Locate the cell with the specified text and output its (X, Y) center coordinate. 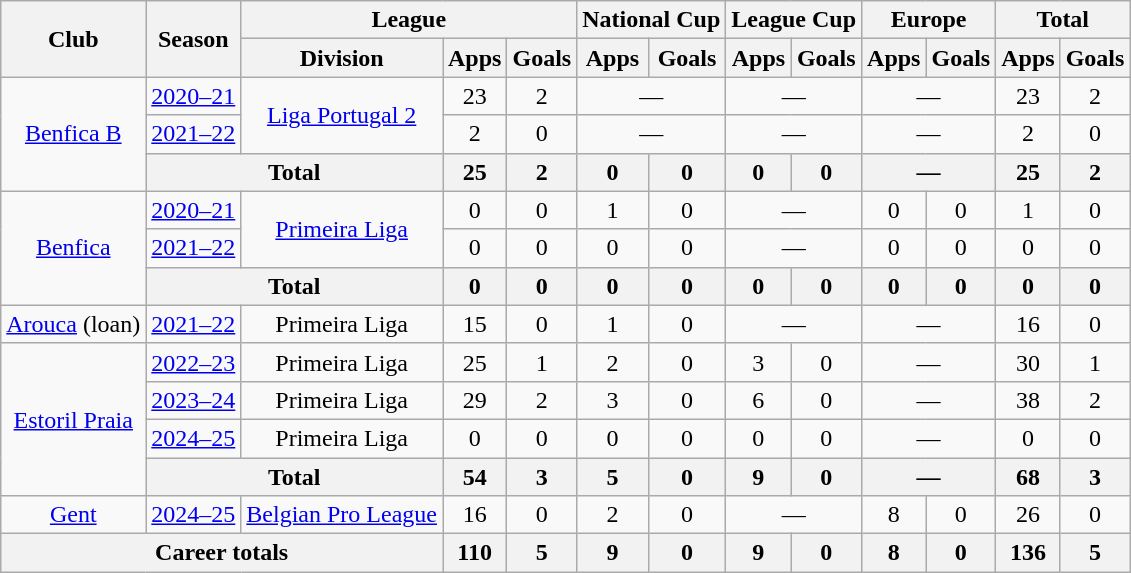
Benfica B (74, 134)
Gent (74, 515)
30 (1028, 362)
26 (1028, 515)
38 (1028, 400)
136 (1028, 553)
Arouca (loan) (74, 324)
Belgian Pro League (342, 515)
Season (194, 39)
54 (474, 477)
Benfica (74, 248)
National Cup (652, 20)
15 (474, 324)
League (409, 20)
Europe (929, 20)
Liga Portugal 2 (342, 115)
2022–23 (194, 362)
29 (474, 400)
68 (1028, 477)
League Cup (794, 20)
110 (474, 553)
Club (74, 39)
6 (758, 400)
Estoril Praia (74, 419)
2023–24 (194, 400)
Career totals (222, 553)
Division (342, 58)
